Determine the (X, Y) coordinate at the center of the cell enclosing the given text.  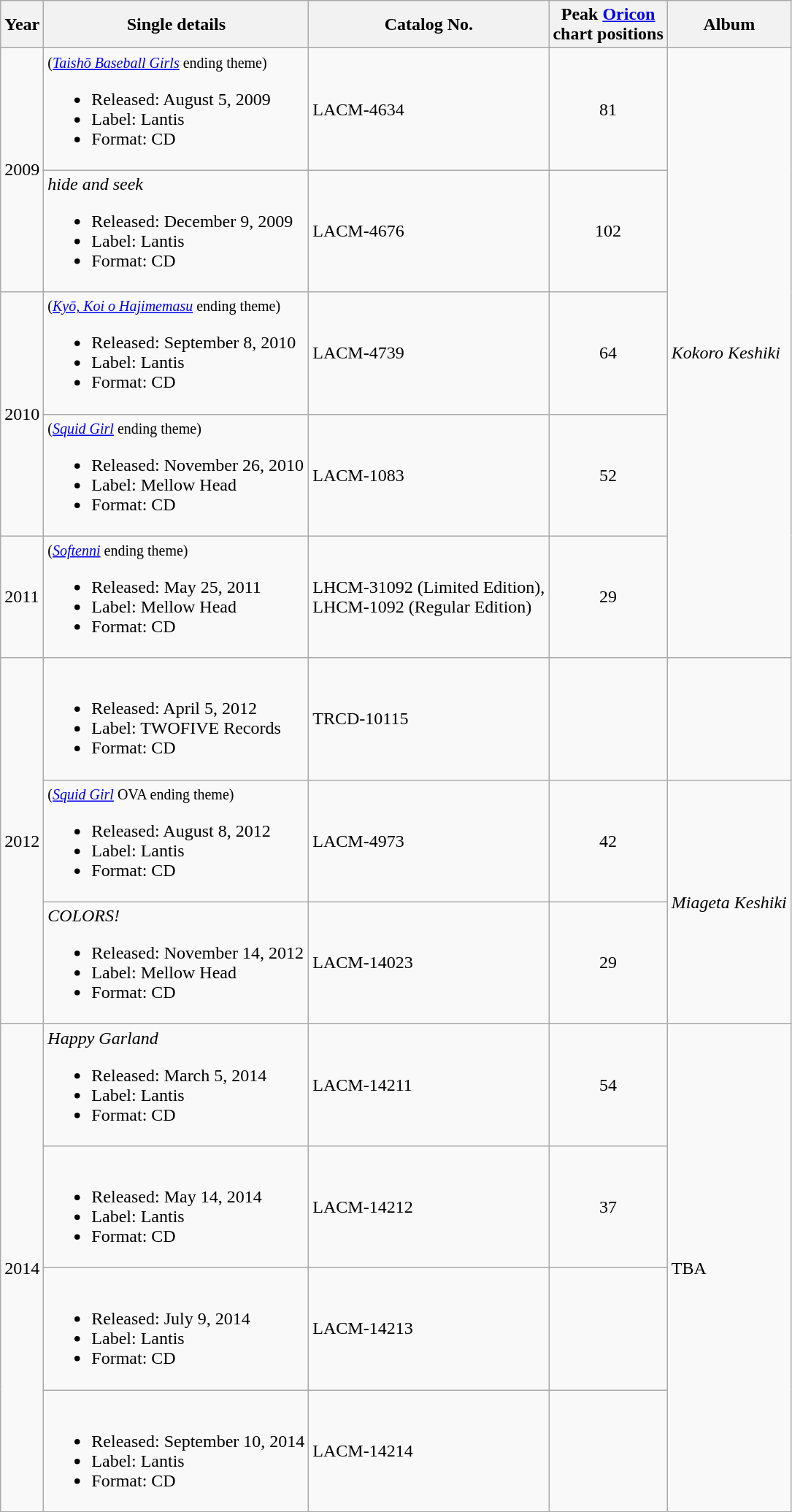
TRCD-10115 (429, 718)
LACM-4739 (429, 353)
(Softenni ending theme)Released: May 25, 2011Label: Mellow HeadFormat: CD (177, 597)
LACM-14213 (429, 1329)
(Taishō Baseball Girls ending theme)Released: August 5, 2009Label: LantisFormat: CD (177, 110)
Year (22, 25)
LACM-4634 (429, 110)
LACM-4973 (429, 841)
(Kyō, Koi o Hajimemasu ending theme)Released: September 8, 2010Label: LantisFormat: CD (177, 353)
COLORS!Released: November 14, 2012Label: Mellow HeadFormat: CD (177, 962)
Kokoro Keshiki (728, 353)
LACM-1083 (429, 475)
81 (608, 110)
54 (608, 1085)
Released: July 9, 2014Label: LantisFormat: CD (177, 1329)
2014 (22, 1267)
LHCM-31092 (Limited Edition),LHCM-1092 (Regular Edition) (429, 597)
Happy GarlandReleased: March 5, 2014Label: LantisFormat: CD (177, 1085)
64 (608, 353)
52 (608, 475)
Released: September 10, 2014Label: LantisFormat: CD (177, 1451)
Released: May 14, 2014Label: LantisFormat: CD (177, 1206)
37 (608, 1206)
Miageta Keshiki (728, 902)
(Squid Girl OVA ending theme)Released: August 8, 2012Label: LantisFormat: CD (177, 841)
2010 (22, 414)
LACM-14211 (429, 1085)
LACM-14023 (429, 962)
2011 (22, 597)
Album (728, 25)
LACM-4676 (429, 231)
Peak Oricon chart positions (608, 25)
LACM-14212 (429, 1206)
(Squid Girl ending theme)Released: November 26, 2010Label: Mellow HeadFormat: CD (177, 475)
2012 (22, 841)
hide and seekReleased: December 9, 2009Label: LantisFormat: CD (177, 231)
42 (608, 841)
Released: April 5, 2012Label: TWOFIVE RecordsFormat: CD (177, 718)
102 (608, 231)
TBA (728, 1267)
Single details (177, 25)
Catalog No. (429, 25)
LACM-14214 (429, 1451)
2009 (22, 170)
